From the cell containing the given text, extract its center point as [x, y] coordinate. 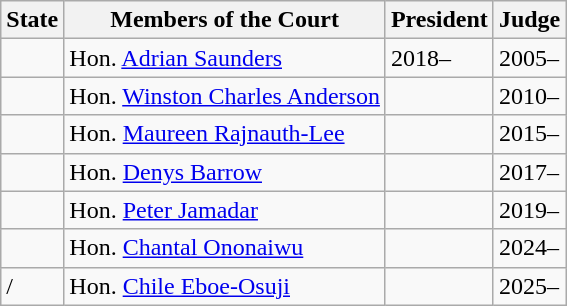
2018– [439, 58]
Hon. Chantal Ononaiwu [225, 248]
Hon. Maureen Rajnauth-Lee [225, 134]
2005– [529, 58]
Hon. Adrian Saunders [225, 58]
2010– [529, 96]
2024– [529, 248]
2015– [529, 134]
Hon. Winston Charles Anderson [225, 96]
Hon. Peter Jamadar [225, 210]
/ [32, 286]
Members of the Court [225, 20]
President [439, 20]
2017– [529, 172]
Hon. Chile Eboe-Osuji [225, 286]
Judge [529, 20]
Hon. Denys Barrow [225, 172]
State [32, 20]
2019– [529, 210]
2025– [529, 286]
